Determine the [x, y] coordinate at the center of the cell enclosing the given text.  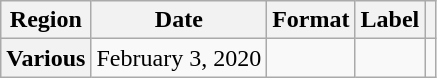
Various [46, 58]
Date [179, 20]
Format [311, 20]
Label [390, 20]
February 3, 2020 [179, 58]
Region [46, 20]
